Find where the given text appears and provide that cell's center as (x, y) coordinate. 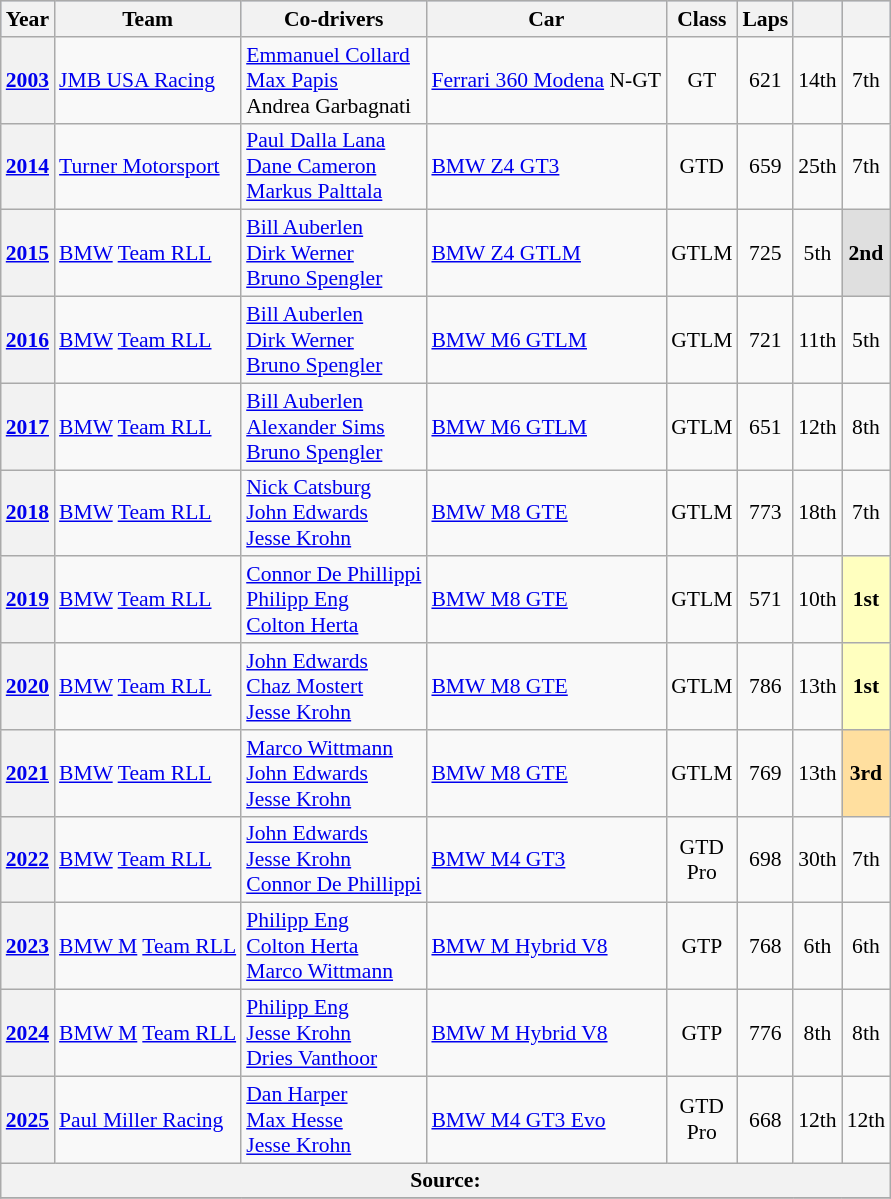
2015 (28, 254)
Paul Dalla Lana Dane Cameron Markus Palttala (334, 166)
BMW Z4 GT3 (546, 166)
2023 (28, 946)
2022 (28, 860)
2025 (28, 1120)
25th (818, 166)
2003 (28, 80)
773 (765, 514)
John Edwards Jesse Krohn Connor De Phillippi (334, 860)
Marco Wittmann John Edwards Jesse Krohn (334, 774)
Source: (446, 1181)
Paul Miller Racing (148, 1120)
571 (765, 600)
Laps (765, 19)
BMW M4 GT3 (546, 860)
786 (765, 686)
GTD (702, 166)
Car (546, 19)
621 (765, 80)
John Edwards Chaz Mostert Jesse Krohn (334, 686)
2018 (28, 514)
721 (765, 340)
2nd (866, 254)
Ferrari 360 Modena N-GT (546, 80)
BMW Z4 GTLM (546, 254)
14th (818, 80)
Philipp Eng Colton Herta Marco Wittmann (334, 946)
659 (765, 166)
668 (765, 1120)
Emmanuel Collard Max Papis Andrea Garbagnati (334, 80)
2024 (28, 1034)
3rd (866, 774)
GT (702, 80)
698 (765, 860)
11th (818, 340)
769 (765, 774)
776 (765, 1034)
Year (28, 19)
2019 (28, 600)
30th (818, 860)
Dan Harper Max Hesse Jesse Krohn (334, 1120)
Team (148, 19)
Bill Auberlen Alexander Sims Bruno Spengler (334, 426)
2014 (28, 166)
10th (818, 600)
Nick Catsburg John Edwards Jesse Krohn (334, 514)
Turner Motorsport (148, 166)
Connor De Phillippi Philipp Eng Colton Herta (334, 600)
18th (818, 514)
2016 (28, 340)
2017 (28, 426)
651 (765, 426)
2021 (28, 774)
JMB USA Racing (148, 80)
BMW M4 GT3 Evo (546, 1120)
Class (702, 19)
Co-drivers (334, 19)
Philipp Eng Jesse Krohn Dries Vanthoor (334, 1034)
2020 (28, 686)
768 (765, 946)
725 (765, 254)
